Return (X, Y) of the center of cell containing provided text 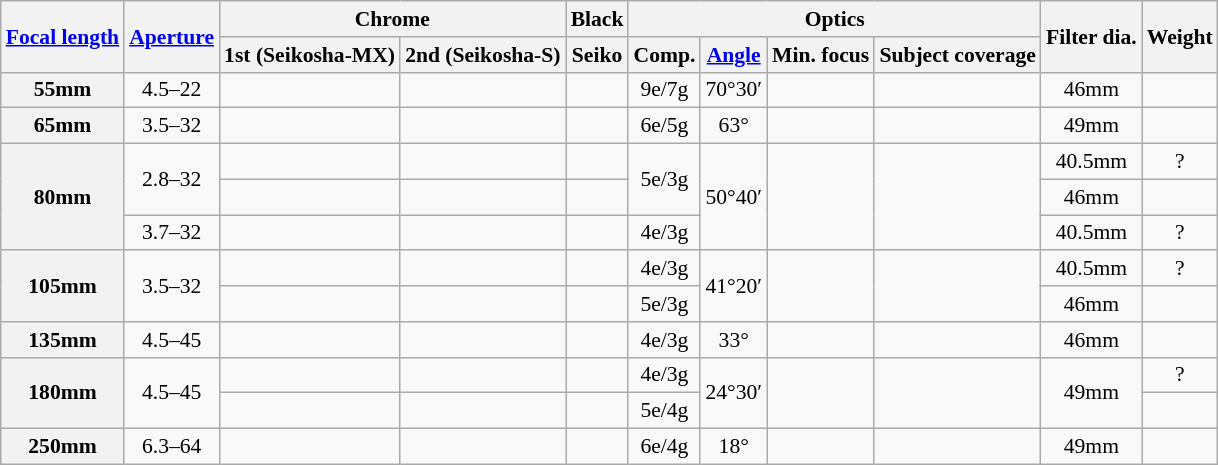
2nd (Seikosha-S) (482, 55)
Seiko (598, 55)
55mm (62, 90)
1st (Seikosha-MX) (310, 55)
Min. focus (820, 55)
63° (734, 126)
70°30′ (734, 90)
33° (734, 340)
4.5–22 (172, 90)
Aperture (172, 36)
18° (734, 447)
Chrome (392, 19)
250mm (62, 447)
50°40′ (734, 198)
2.8–32 (172, 180)
6.3–64 (172, 447)
Angle (734, 55)
5e/4g (664, 411)
Comp. (664, 55)
135mm (62, 340)
3.7–32 (172, 233)
Subject coverage (958, 55)
6e/4g (664, 447)
9e/7g (664, 90)
Filter dia. (1092, 36)
Focal length (62, 36)
Weight (1180, 36)
6e/5g (664, 126)
180mm (62, 392)
24°30′ (734, 392)
105mm (62, 286)
41°20′ (734, 286)
80mm (62, 198)
Black (598, 19)
Optics (834, 19)
65mm (62, 126)
